Provide the [X, Y] coordinate of the cell's center where the given text is located.  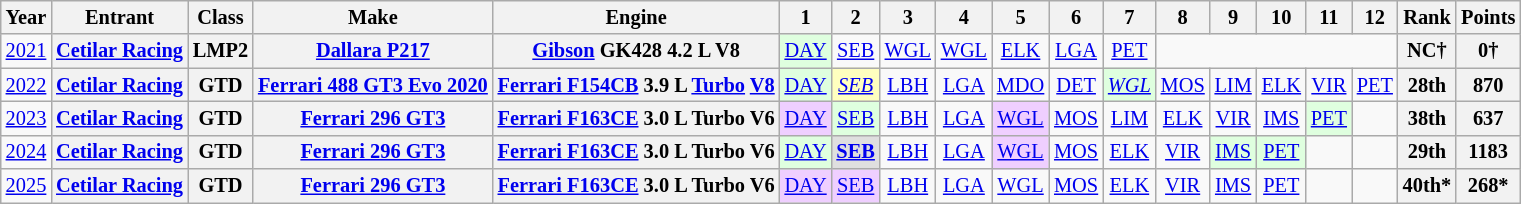
5 [1020, 17]
38th [1427, 118]
4 [964, 17]
Make [373, 17]
Class [220, 17]
268* [1488, 186]
MDO [1020, 85]
Points [1488, 17]
10 [1282, 17]
Entrant [120, 17]
Ferrari F154CB 3.9 L Turbo V8 [636, 85]
28th [1427, 85]
DET [1076, 85]
2022 [26, 85]
Year [26, 17]
2025 [26, 186]
40th* [1427, 186]
2024 [26, 152]
Ferrari 488 GT3 Evo 2020 [373, 85]
Rank [1427, 17]
2023 [26, 118]
3 [908, 17]
0† [1488, 51]
Dallara P217 [373, 51]
2021 [26, 51]
29th [1427, 152]
NC† [1427, 51]
12 [1375, 17]
637 [1488, 118]
11 [1329, 17]
Engine [636, 17]
6 [1076, 17]
LMP2 [220, 51]
7 [1130, 17]
9 [1234, 17]
1183 [1488, 152]
Gibson GK428 4.2 L V8 [636, 51]
870 [1488, 85]
8 [1183, 17]
1 [806, 17]
2 [856, 17]
